Detect which cell encompasses the target text, then output its (X, Y) center coordinate. 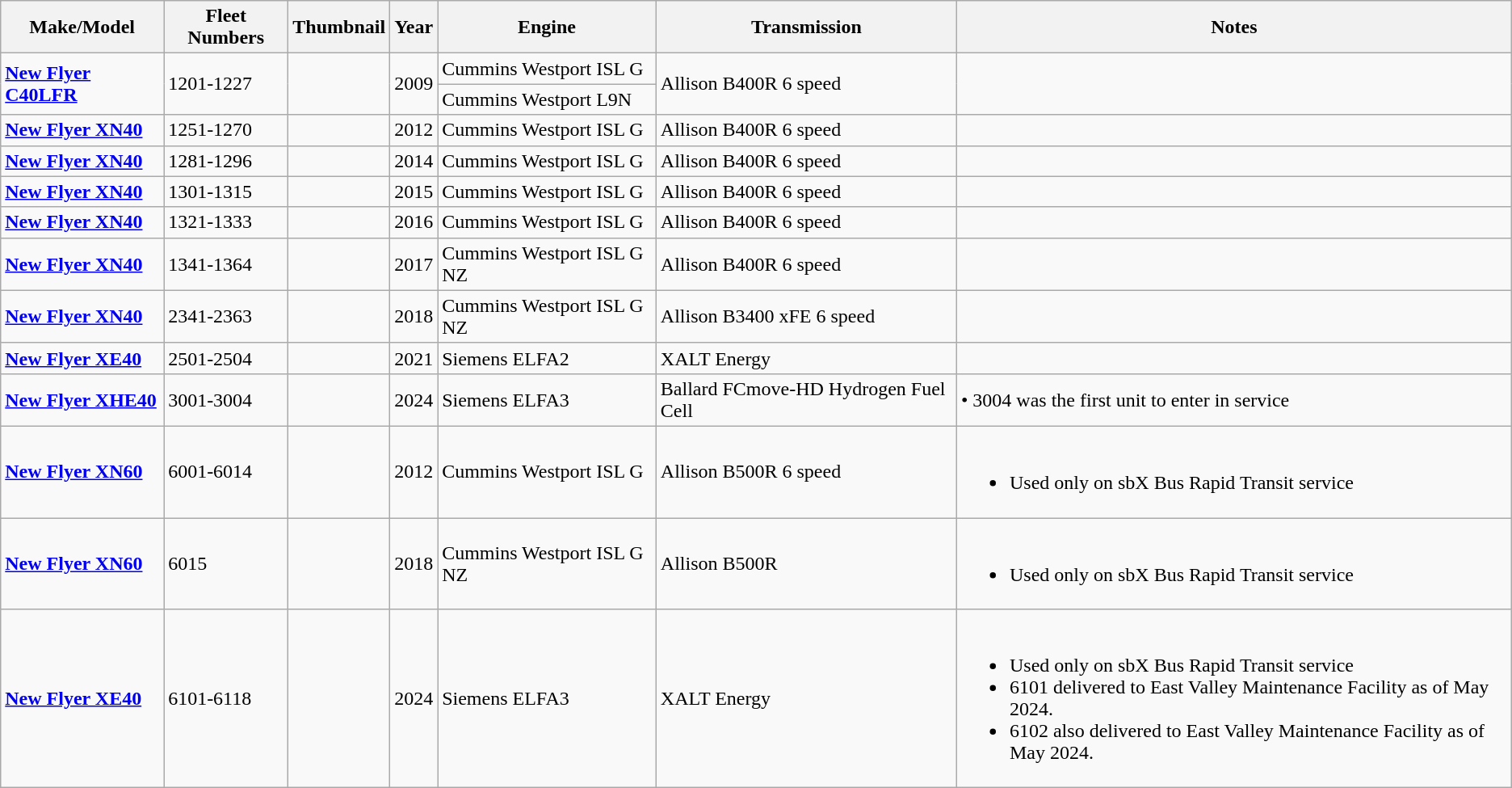
2017 (414, 263)
Fleet Numbers (226, 27)
New Flyer XHE40 (82, 399)
Notes (1234, 27)
1341-1364 (226, 263)
1281-1296 (226, 161)
6001-6014 (226, 472)
6101-6118 (226, 698)
• 3004 was the first unit to enter in service (1234, 399)
3001-3004 (226, 399)
Allison B500R (806, 563)
6015 (226, 563)
1251-1270 (226, 130)
1321-1333 (226, 222)
Thumbnail (339, 27)
2341-2363 (226, 317)
Make/Model (82, 27)
1301-1315 (226, 192)
2015 (414, 192)
2021 (414, 358)
Allison B3400 xFE 6 speed (806, 317)
1201-1227 (226, 84)
2016 (414, 222)
Allison B500R 6 speed (806, 472)
2009 (414, 84)
New Flyer C40LFR (82, 84)
Ballard FCmove-HD Hydrogen Fuel Cell (806, 399)
Transmission (806, 27)
Siemens ELFA2 (548, 358)
2014 (414, 161)
Year (414, 27)
Engine (548, 27)
2501-2504 (226, 358)
Cummins Westport L9N (548, 99)
